Output the [X, Y] coordinate of the center of the cell containing the given text.  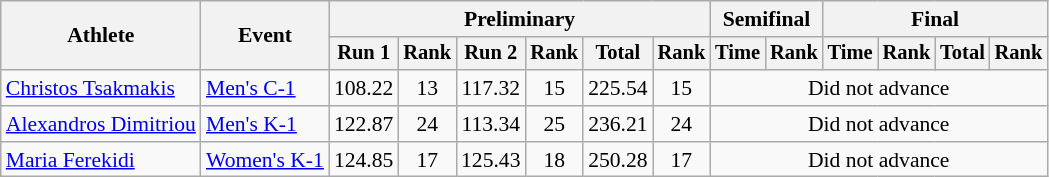
Christos Tsakmakis [101, 88]
25 [554, 124]
Alexandros Dimitriou [101, 124]
Preliminary [520, 19]
13 [427, 88]
117.32 [490, 88]
113.34 [490, 124]
225.54 [618, 88]
Event [265, 36]
Athlete [101, 36]
Run 1 [364, 54]
Final [936, 19]
236.21 [618, 124]
Run 2 [490, 54]
122.87 [364, 124]
Semifinal [766, 19]
108.22 [364, 88]
Men's K-1 [265, 124]
Men's C-1 [265, 88]
